Return (x, y) of the center of cell containing provided text 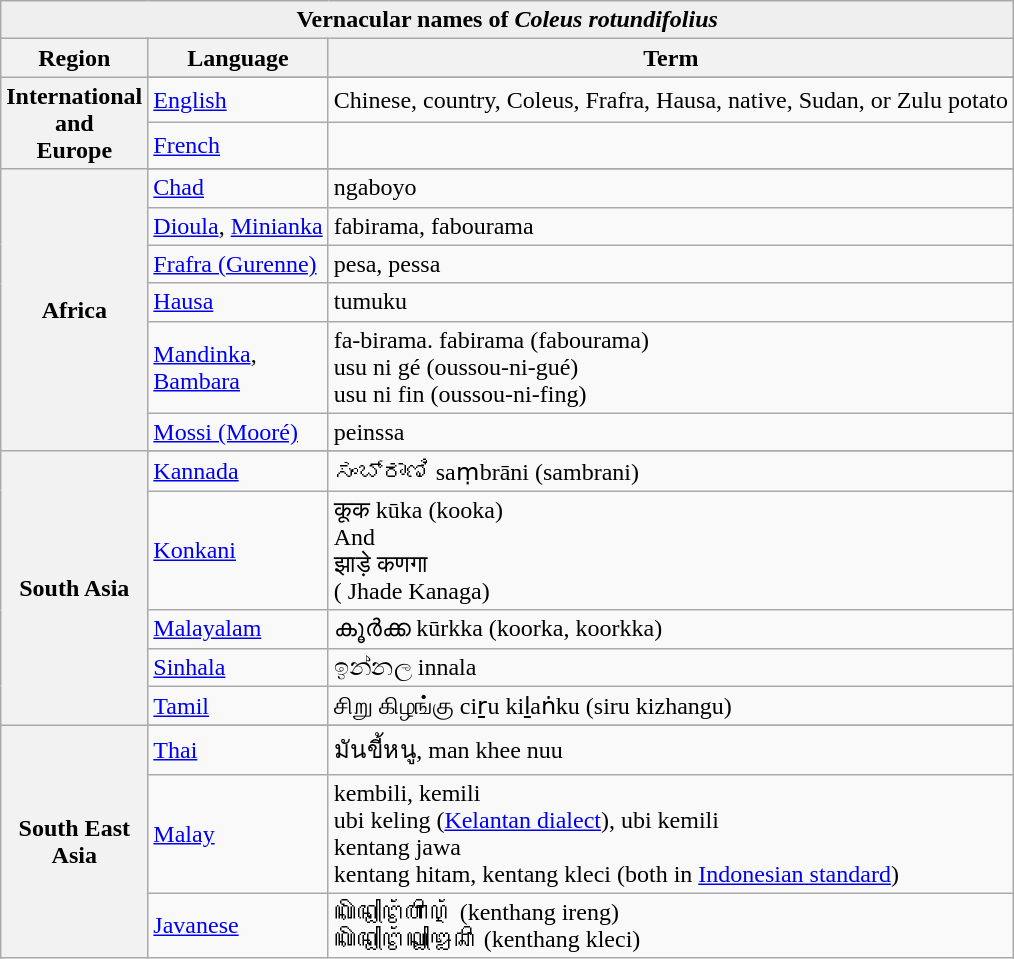
Konkani (238, 550)
Frafra (Gurenne) (238, 264)
Term (670, 58)
Region (74, 58)
South EastAsia (74, 842)
InternationalandEurope (74, 123)
peinssa (670, 432)
Thai (238, 750)
Vernacular names of Coleus rotundifolius (508, 20)
Malay (238, 834)
kembili, kemiliubi keling (Kelantan dialect), ubi kemilikentang jawakentang hitam, kentang kleci (both in Indonesian standard) (670, 834)
Language (238, 58)
ꦏꦼꦤ꧀ꦛꦁꦲꦶꦉꦁ (kenthang ireng) ꦏꦼꦤ꧀ꦛꦁꦏ꧀ꦊꦕꦶ (kenthang kleci) (670, 926)
ngaboyo (670, 188)
Mandinka,Bambara (238, 367)
कूक kūka (kooka)Andझाड़े कणगा( Jhade Kanaga) (670, 550)
Dioula, Minianka (238, 226)
fa-birama. fabirama (fabourama)usu ni gé (oussou-ni-gué)usu ni fin (oussou-ni-fing) (670, 367)
Sinhala (238, 667)
Javanese (238, 926)
Kannada (238, 471)
Hausa (238, 302)
Mossi (Mooré) (238, 432)
சிறு கிழங்கு ciṟu kiḻaṅku (siru kizhangu) (670, 706)
มันขี้หนู, man khee nuu (670, 750)
pesa, pessa (670, 264)
ಸಂಬ್ರಾಣಿ saṃbrāni (sambrani) (670, 471)
Chad (238, 188)
Tamil (238, 706)
tumuku (670, 302)
English (238, 100)
fabirama, fabourama (670, 226)
South Asia (74, 588)
Chinese, country, Coleus, Frafra, Hausa, native, Sudan, or Zulu potato (670, 100)
ඉන්නල innala (670, 667)
കൂർക്ക kūrkka (koorka, koorkka) (670, 629)
Malayalam (238, 629)
Africa (74, 310)
French (238, 146)
